From the cell containing the given text, extract its center point as (x, y) coordinate. 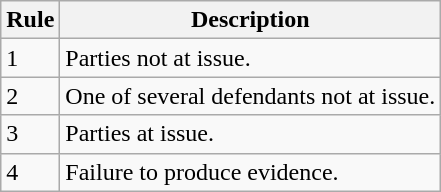
4 (30, 172)
1 (30, 58)
3 (30, 134)
Failure to produce evidence. (250, 172)
2 (30, 96)
Description (250, 20)
One of several defendants not at issue. (250, 96)
Parties not at issue. (250, 58)
Parties at issue. (250, 134)
Rule (30, 20)
